Return the [x, y] coordinate for the center point of the cell that contains the specified text.  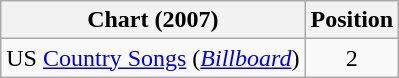
2 [352, 58]
Chart (2007) [153, 20]
Position [352, 20]
US Country Songs (Billboard) [153, 58]
